Output the [x, y] coordinate of the center of the cell containing the given text.  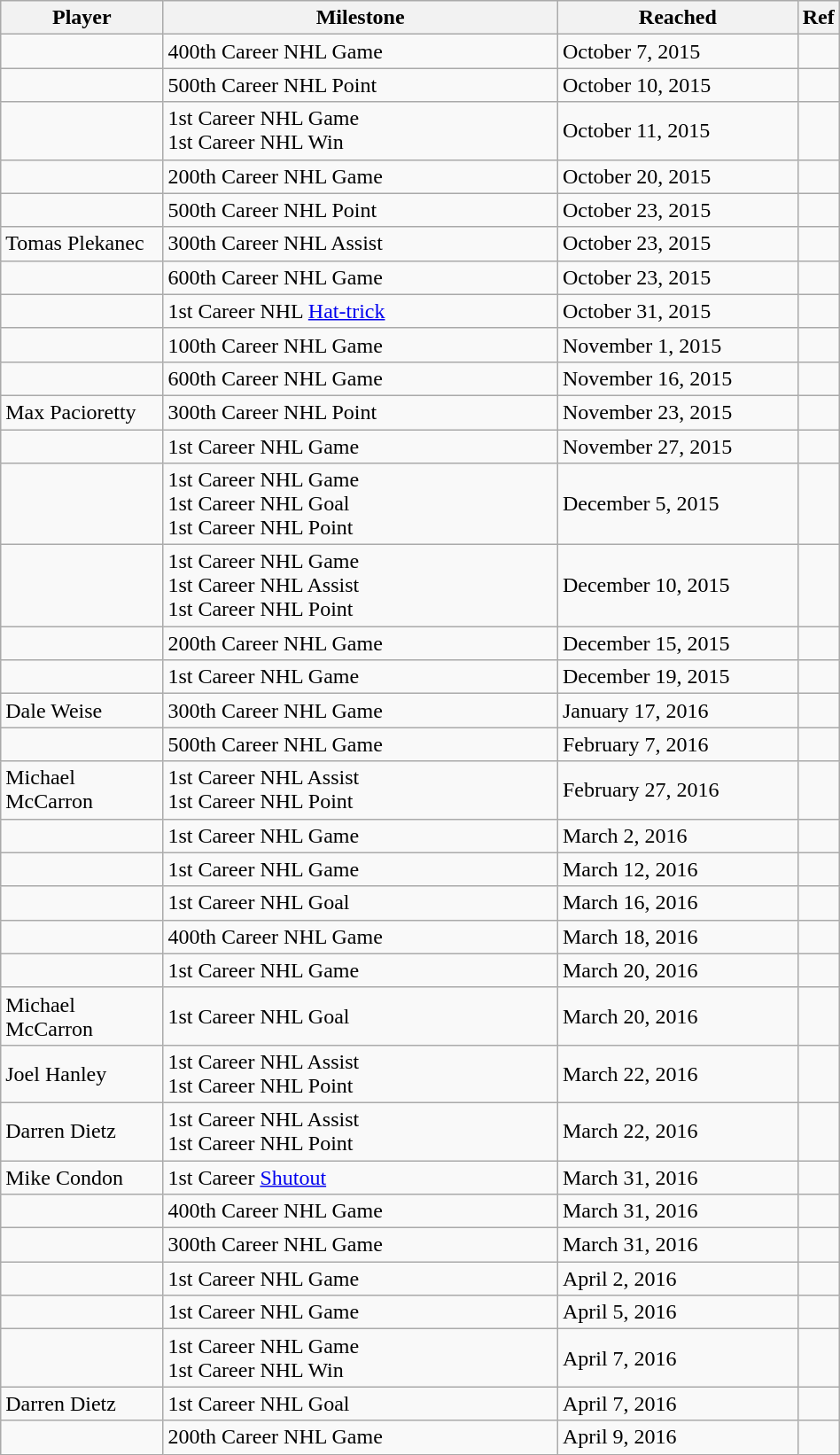
Player [82, 18]
December 10, 2015 [677, 586]
October 7, 2015 [677, 51]
March 2, 2016 [677, 836]
Joel Hanley [82, 1074]
Milestone [360, 18]
November 23, 2015 [677, 412]
November 27, 2015 [677, 446]
December 15, 2015 [677, 643]
April 9, 2016 [677, 1437]
March 12, 2016 [677, 869]
Ref [819, 18]
January 17, 2016 [677, 711]
500th Career NHL Game [360, 744]
December 5, 2015 [677, 504]
February 27, 2016 [677, 790]
April 2, 2016 [677, 1279]
April 5, 2016 [677, 1312]
March 18, 2016 [677, 937]
1st Career NHL Game1st Career NHL Goal1st Career NHL Point [360, 504]
October 10, 2015 [677, 85]
1st Career NHL Hat-trick [360, 311]
October 11, 2015 [677, 131]
October 20, 2015 [677, 176]
October 31, 2015 [677, 311]
100th Career NHL Game [360, 345]
300th Career NHL Point [360, 412]
Dale Weise [82, 711]
February 7, 2016 [677, 744]
Max Pacioretty [82, 412]
March 16, 2016 [677, 903]
300th Career NHL Assist [360, 244]
1st Career NHL Game1st Career NHL Assist1st Career NHL Point [360, 586]
Mike Condon [82, 1178]
Tomas Plekanec [82, 244]
November 16, 2015 [677, 378]
November 1, 2015 [677, 345]
December 19, 2015 [677, 677]
Reached [677, 18]
1st Career Shutout [360, 1178]
